Detect which cell encompasses the target text, then output its [X, Y] center coordinate. 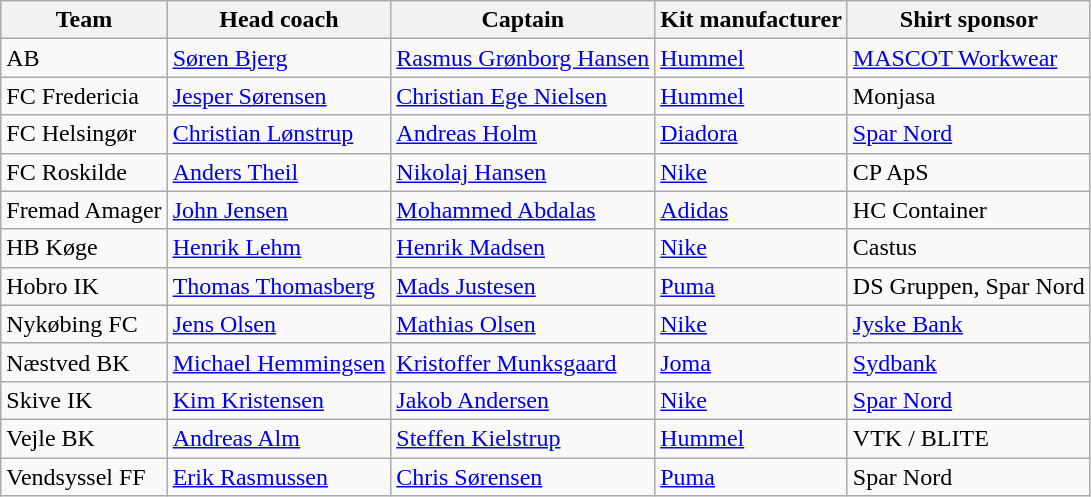
AB [84, 58]
Shirt sponsor [968, 20]
Thomas Thomasberg [279, 286]
FC Fredericia [84, 96]
Castus [968, 248]
FC Roskilde [84, 172]
Andreas Holm [523, 134]
Team [84, 20]
Næstved BK [84, 362]
Skive IK [84, 400]
Chris Sørensen [523, 477]
Kristoffer Munksgaard [523, 362]
Nikolaj Hansen [523, 172]
MASCOT Workwear [968, 58]
Henrik Lehm [279, 248]
Jens Olsen [279, 324]
John Jensen [279, 210]
CP ApS [968, 172]
Henrik Madsen [523, 248]
Christian Ege Nielsen [523, 96]
Michael Hemmingsen [279, 362]
DS Gruppen, Spar Nord [968, 286]
Jyske Bank [968, 324]
Head coach [279, 20]
Andreas Alm [279, 438]
Vejle BK [84, 438]
Jesper Sørensen [279, 96]
Erik Rasmussen [279, 477]
Captain [523, 20]
Sydbank [968, 362]
Monjasa [968, 96]
Christian Lønstrup [279, 134]
HB Køge [84, 248]
Steffen Kielstrup [523, 438]
Mohammed Abdalas [523, 210]
Adidas [752, 210]
Hobro IK [84, 286]
Mathias Olsen [523, 324]
FC Helsingør [84, 134]
Kim Kristensen [279, 400]
HC Container [968, 210]
Mads Justesen [523, 286]
Diadora [752, 134]
Joma [752, 362]
VTK / BLITE [968, 438]
Fremad Amager [84, 210]
Rasmus Grønborg Hansen [523, 58]
Jakob Andersen [523, 400]
Anders Theil [279, 172]
Vendsyssel FF [84, 477]
Søren Bjerg [279, 58]
Nykøbing FC [84, 324]
Kit manufacturer [752, 20]
